Scan for the cell matching the given text and deliver its [x, y] coordinate at center. 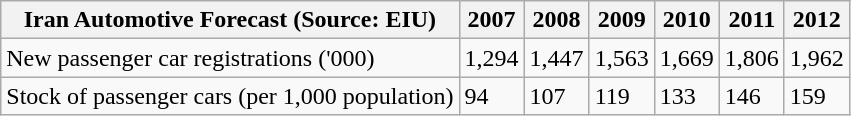
1,294 [492, 58]
2007 [492, 20]
2009 [622, 20]
2008 [556, 20]
1,806 [752, 58]
Iran Automotive Forecast (Source: EIU) [230, 20]
1,563 [622, 58]
2012 [816, 20]
1,962 [816, 58]
159 [816, 96]
New passenger car registrations ('000) [230, 58]
1,669 [686, 58]
2010 [686, 20]
1,447 [556, 58]
146 [752, 96]
107 [556, 96]
133 [686, 96]
119 [622, 96]
94 [492, 96]
2011 [752, 20]
Stock of passenger cars (per 1,000 population) [230, 96]
